Determine the (x, y) coordinate at the center of the cell enclosing the given text.  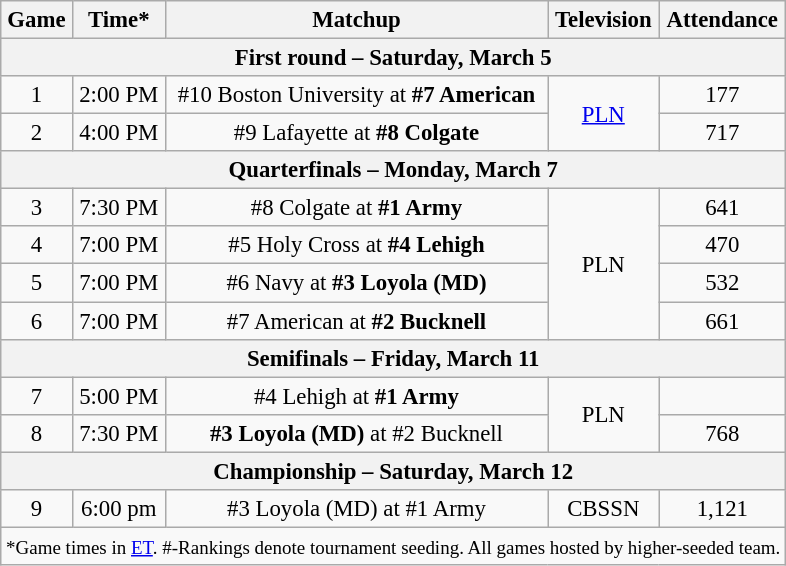
Game (36, 20)
4:00 PM (118, 133)
#7 American at #2 Bucknell (356, 321)
#6 Navy at #3 Loyola (MD) (356, 283)
6:00 pm (118, 509)
661 (722, 321)
9 (36, 509)
1 (36, 95)
*Game times in ET. #-Rankings denote tournament seeding. All games hosted by higher-seeded team. (394, 546)
#8 Colgate at #1 Army (356, 208)
#3 Loyola (MD) at #1 Army (356, 509)
#4 Lehigh at #1 Army (356, 396)
Television (604, 20)
768 (722, 433)
Matchup (356, 20)
6 (36, 321)
717 (722, 133)
#9 Lafayette at #8 Colgate (356, 133)
7 (36, 396)
Attendance (722, 20)
641 (722, 208)
#3 Loyola (MD) at #2 Bucknell (356, 433)
4 (36, 245)
CBSSN (604, 509)
Semifinals – Friday, March 11 (394, 358)
2:00 PM (118, 95)
5:00 PM (118, 396)
5 (36, 283)
Time* (118, 20)
1,121 (722, 509)
8 (36, 433)
#10 Boston University at #7 American (356, 95)
Championship – Saturday, March 12 (394, 471)
177 (722, 95)
3 (36, 208)
470 (722, 245)
Quarterfinals – Monday, March 7 (394, 170)
#5 Holy Cross at #4 Lehigh (356, 245)
2 (36, 133)
First round – Saturday, March 5 (394, 58)
532 (722, 283)
